Capture the cell that displays the provided text and extract its [x, y] central coordinate. 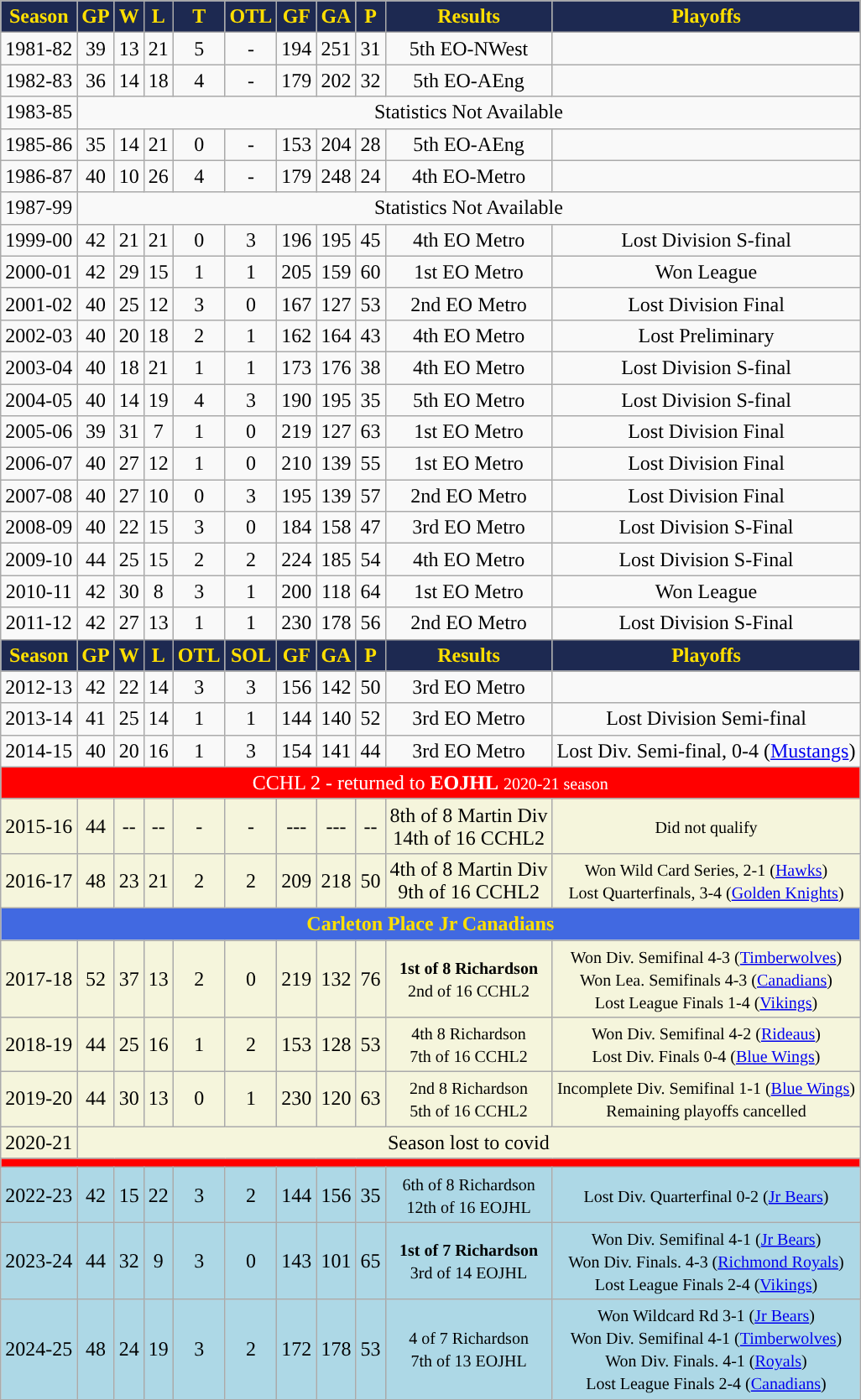
2004-05 [39, 400]
Season lost to covid [468, 1142]
7 [158, 432]
101 [336, 1261]
2016-17 [39, 881]
1999-00 [39, 240]
2001-02 [39, 304]
248 [336, 176]
167 [297, 304]
23 [129, 881]
1983-85 [39, 112]
1982-83 [39, 81]
Did not qualify [707, 825]
158 [336, 528]
9 [158, 1261]
4th 8 Richardson7th of 16 CCHL2 [468, 1045]
6th of 8 Richardson12th of 16 EOJHL [468, 1194]
218 [336, 881]
251 [336, 49]
1986-87 [39, 176]
2020-21 [39, 1142]
154 [297, 751]
2013-14 [39, 719]
57 [371, 496]
54 [371, 559]
5 [199, 49]
55 [371, 464]
CCHL 2 - returned to EOJHL 2020-21 season [430, 783]
162 [297, 336]
2009-10 [39, 559]
29 [129, 272]
141 [336, 751]
205 [297, 272]
2008-09 [39, 528]
2011-12 [39, 623]
8th of 8 Martin Div14th of 16 CCHL2 [468, 825]
5th EO-NWest [468, 49]
Won Div. Semifinal 4-1 (Jr Bears)Won Div. Finals. 4-3 (Richmond Royals)Lost League Finals 2-4 (Vikings) [707, 1261]
4th EO-Metro [468, 176]
1st of 7 Richardson3rd of 14 EOJHL [468, 1261]
T [199, 17]
202 [336, 81]
38 [371, 367]
2007-08 [39, 496]
36 [96, 81]
2017-18 [39, 978]
2015-16 [39, 825]
2024-25 [39, 1349]
4th of 8 Martin Div9th of 16 CCHL2 [468, 881]
Lost Div. Quarterfinal 0-2 (Jr Bears) [707, 1194]
2018-19 [39, 1045]
209 [297, 881]
60 [371, 272]
64 [371, 591]
8 [158, 591]
204 [336, 144]
196 [297, 240]
37 [129, 978]
184 [297, 528]
41 [96, 719]
Lost Division Semi-final [707, 719]
132 [336, 978]
1985-86 [39, 144]
Incomplete Div. Semifinal 1-1 (Blue Wings)Remaining playoffs cancelled [707, 1099]
200 [297, 591]
Lost Div. Semi-final, 0-4 (Mustangs) [707, 751]
1st of 8 Richardson2nd of 16 CCHL2 [468, 978]
128 [336, 1045]
173 [297, 367]
2003-04 [39, 367]
Lost Preliminary [707, 336]
2002-03 [39, 336]
56 [371, 623]
45 [371, 240]
140 [336, 719]
2006-07 [39, 464]
164 [336, 336]
76 [371, 978]
2019-20 [39, 1099]
2023-24 [39, 1261]
159 [336, 272]
SOL [251, 655]
143 [297, 1261]
26 [158, 176]
47 [371, 528]
118 [336, 591]
5th EO Metro [468, 400]
Won Div. Semifinal 4-3 (Timberwolves)Won Lea. Semifinals 4-3 (Canadians)Lost League Finals 1-4 (Vikings) [707, 978]
28 [371, 144]
4 of 7 Richardson7th of 13 EOJHL [468, 1349]
2005-06 [39, 432]
Carleton Place Jr Canadians [430, 924]
1981-82 [39, 49]
Won Wildcard Rd 3-1 (Jr Bears)Won Div. Semifinal 4-1 (Timberwolves)Won Div. Finals. 4-1 (Royals)Lost League Finals 2-4 (Canadians) [707, 1349]
2014-15 [39, 751]
224 [297, 559]
142 [336, 687]
210 [297, 464]
185 [336, 559]
120 [336, 1099]
2nd 8 Richardson5th of 16 CCHL2 [468, 1099]
Won Wild Card Series, 2-1 (Hawks)Lost Quarterfinals, 3-4 (Golden Knights) [707, 881]
2022-23 [39, 1194]
172 [297, 1349]
2012-13 [39, 687]
194 [297, 49]
2000-01 [39, 272]
2010-11 [39, 591]
43 [371, 336]
Won Div. Semifinal 4-2 (Rideaus)Lost Div. Finals 0-4 (Blue Wings) [707, 1045]
190 [297, 400]
65 [371, 1261]
1987-99 [39, 208]
176 [336, 367]
